Return [X, Y] of the center of cell containing provided text 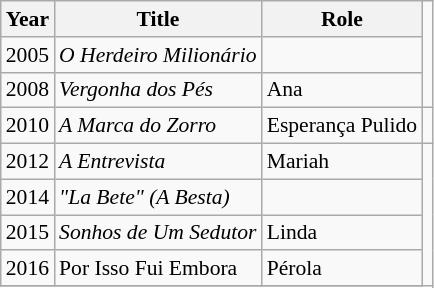
2016 [28, 269]
Por Isso Fui Embora [158, 269]
Title [158, 19]
2015 [28, 233]
A Marca do Zorro [158, 126]
Sonhos de Um Sedutor [158, 233]
A Entrevista [158, 162]
Esperança Pulido [342, 126]
2014 [28, 197]
O Herdeiro Milionário [158, 55]
2010 [28, 126]
Linda [342, 233]
Mariah [342, 162]
2005 [28, 55]
Pérola [342, 269]
Year [28, 19]
2012 [28, 162]
"La Bete" (A Besta) [158, 197]
Role [342, 19]
Ana [342, 90]
2008 [28, 90]
Vergonha dos Pés [158, 90]
